Extract the [x, y] coordinate from the center of the cell holding the provided text.  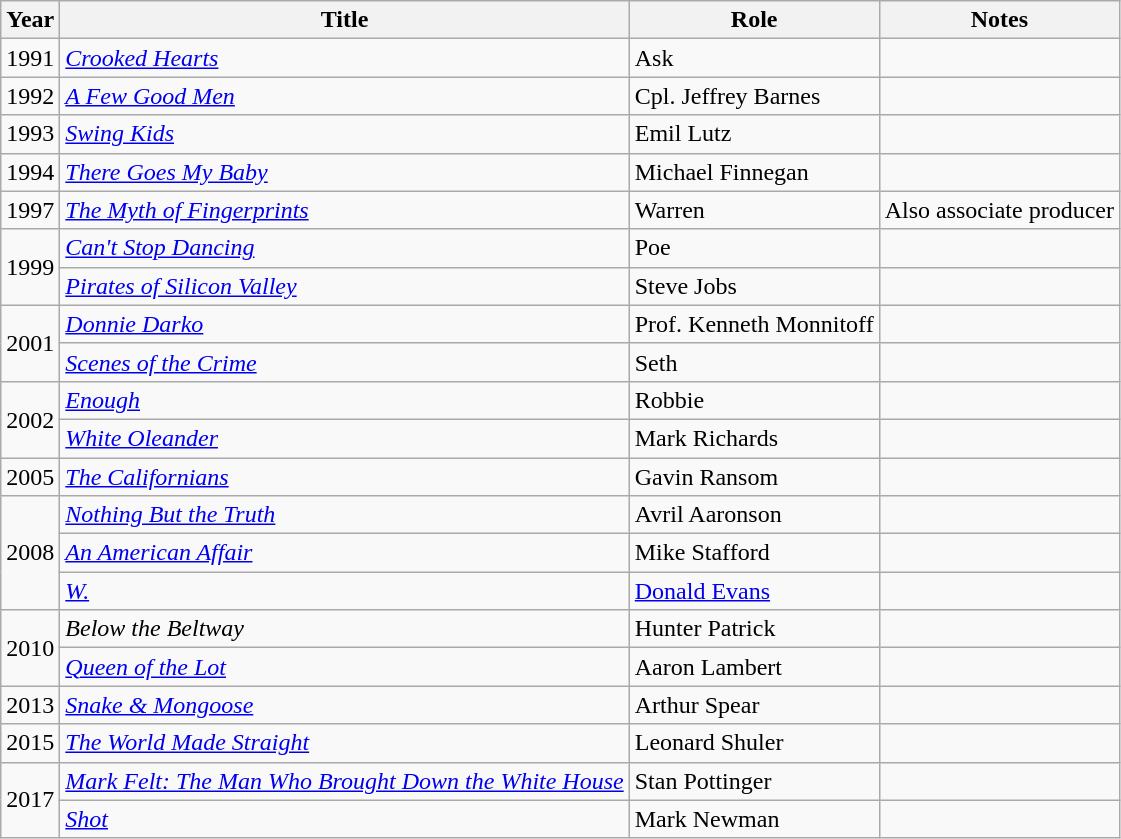
W. [344, 591]
A Few Good Men [344, 96]
2017 [30, 800]
1997 [30, 210]
An American Affair [344, 553]
2005 [30, 477]
2002 [30, 419]
Mike Stafford [754, 553]
1993 [30, 134]
Scenes of the Crime [344, 362]
Queen of the Lot [344, 667]
The World Made Straight [344, 743]
Ask [754, 58]
There Goes My Baby [344, 172]
Avril Aaronson [754, 515]
Aaron Lambert [754, 667]
1999 [30, 267]
Gavin Ransom [754, 477]
Stan Pottinger [754, 781]
Arthur Spear [754, 705]
Crooked Hearts [344, 58]
Donald Evans [754, 591]
Title [344, 20]
Nothing But the Truth [344, 515]
Below the Beltway [344, 629]
Prof. Kenneth Monnitoff [754, 324]
Steve Jobs [754, 286]
Poe [754, 248]
Mark Felt: The Man Who Brought Down the White House [344, 781]
The Myth of Fingerprints [344, 210]
Pirates of Silicon Valley [344, 286]
Michael Finnegan [754, 172]
Robbie [754, 400]
Emil Lutz [754, 134]
White Oleander [344, 438]
Snake & Mongoose [344, 705]
Role [754, 20]
Shot [344, 819]
Warren [754, 210]
Also associate producer [999, 210]
2013 [30, 705]
Cpl. Jeffrey Barnes [754, 96]
2010 [30, 648]
2015 [30, 743]
Mark Richards [754, 438]
1991 [30, 58]
Enough [344, 400]
Hunter Patrick [754, 629]
Can't Stop Dancing [344, 248]
2001 [30, 343]
Donnie Darko [344, 324]
Seth [754, 362]
Mark Newman [754, 819]
2008 [30, 553]
The Californians [344, 477]
1994 [30, 172]
Leonard Shuler [754, 743]
Notes [999, 20]
Year [30, 20]
1992 [30, 96]
Swing Kids [344, 134]
